Find where the given text appears and provide that cell's center as [x, y] coordinate. 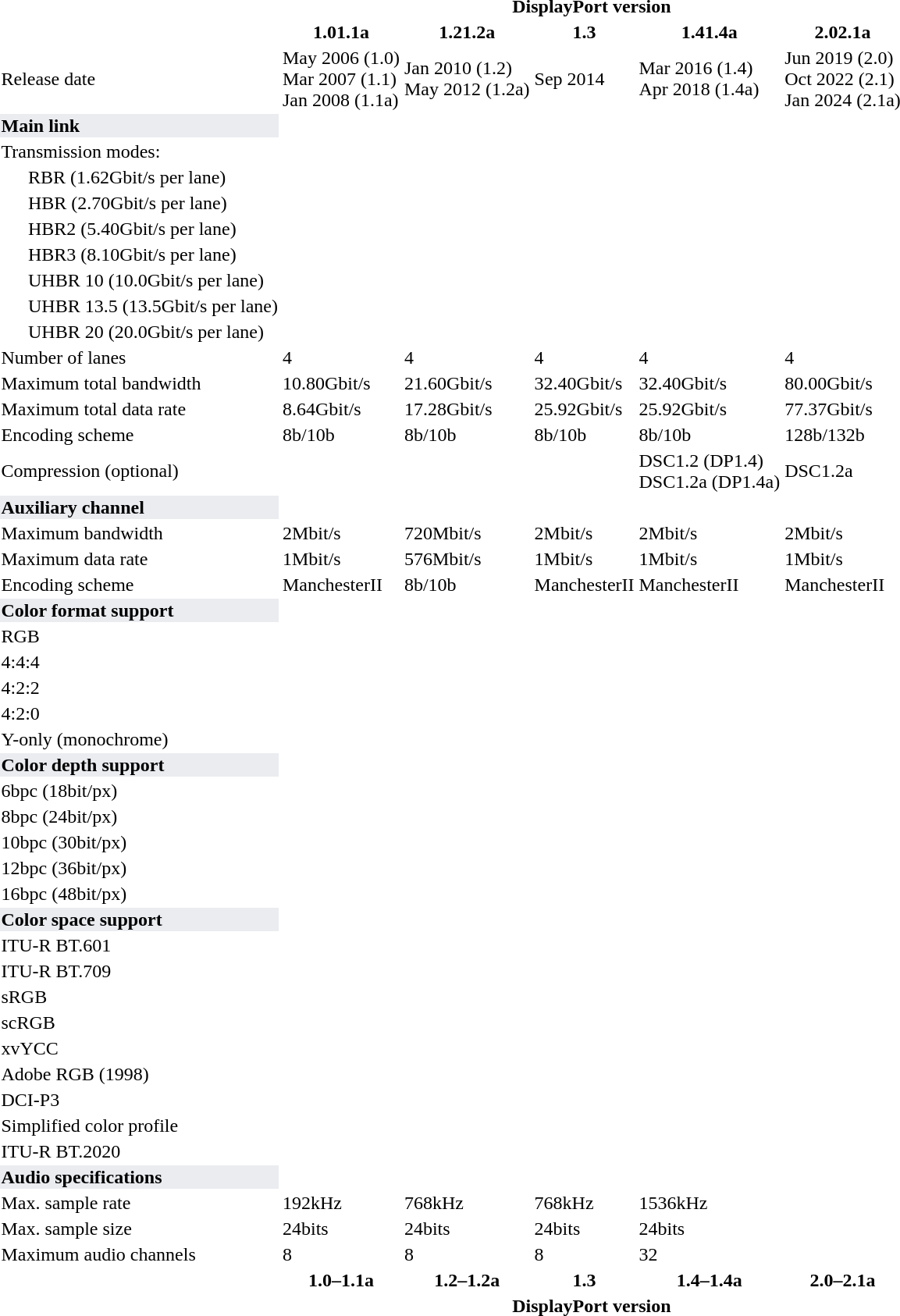
sRGB [139, 997]
4:2:2 [139, 688]
Y-only (monochrome) [139, 739]
Max. sample rate [139, 1203]
Sep 2014 [584, 79]
xvYCC [139, 1048]
10.80Gbit/s [340, 383]
6bpc (18bit/px) [139, 791]
21.60Gbit/s [467, 383]
1.2–1.2a [467, 1280]
1.4–1.4a [710, 1280]
RBR (1.62Gbit/s per lane) [139, 177]
Jan 2010 (1.2)May 2012 (1.2a) [467, 79]
Simplified color profile [139, 1126]
Maximum data rate [139, 559]
UHBR 10 (10.0Gbit/s per lane) [139, 280]
192kHz [340, 1203]
Color space support [139, 919]
Color format support [139, 610]
Transmission modes: [139, 151]
scRGB [139, 1023]
ITU-R BT.601 [139, 945]
Main link [139, 126]
8bpc (24bit/px) [139, 816]
1.01.1a [340, 32]
HBR3 (8.10Gbit/s per lane) [139, 254]
576Mbit/s [467, 559]
Max. sample size [139, 1229]
Maximum bandwidth [139, 533]
16bpc (48bit/px) [139, 894]
10bpc (30bit/px) [139, 842]
1.21.2a [467, 32]
12bpc (36bit/px) [139, 868]
32 [710, 1254]
UHBR 20 (20.0Gbit/s per lane) [139, 332]
ITU-R BT.709 [139, 971]
Color depth support [139, 765]
Number of lanes [139, 357]
1536kHz [710, 1203]
ITU-R BT.2020 [139, 1151]
DCI-P3 [139, 1100]
UHBR 13.5 (13.5Gbit/s per lane) [139, 306]
May 2006 (1.0)Mar 2007 (1.1)Jan 2008 (1.1a) [340, 79]
RGB [139, 636]
Adobe RGB (1998) [139, 1074]
17.28Gbit/s [467, 409]
4:2:0 [139, 713]
Release date [139, 79]
4:4:4 [139, 662]
Mar 2016 (1.4)Apr 2018 (1.4a) [710, 79]
1.0–1.1a [340, 1280]
DSC1.2 (DP1.4)DSC1.2a (DP1.4a) [710, 471]
HBR (2.70Gbit/s per lane) [139, 203]
720Mbit/s [467, 533]
Compression (optional) [139, 471]
Maximum audio channels [139, 1254]
HBR2 (5.40Gbit/s per lane) [139, 229]
Maximum total data rate [139, 409]
8.64Gbit/s [340, 409]
Audio specifications [139, 1177]
Auxiliary channel [139, 507]
Maximum total bandwidth [139, 383]
1.41.4a [710, 32]
